From the cell containing the given text, extract its center point as (X, Y) coordinate. 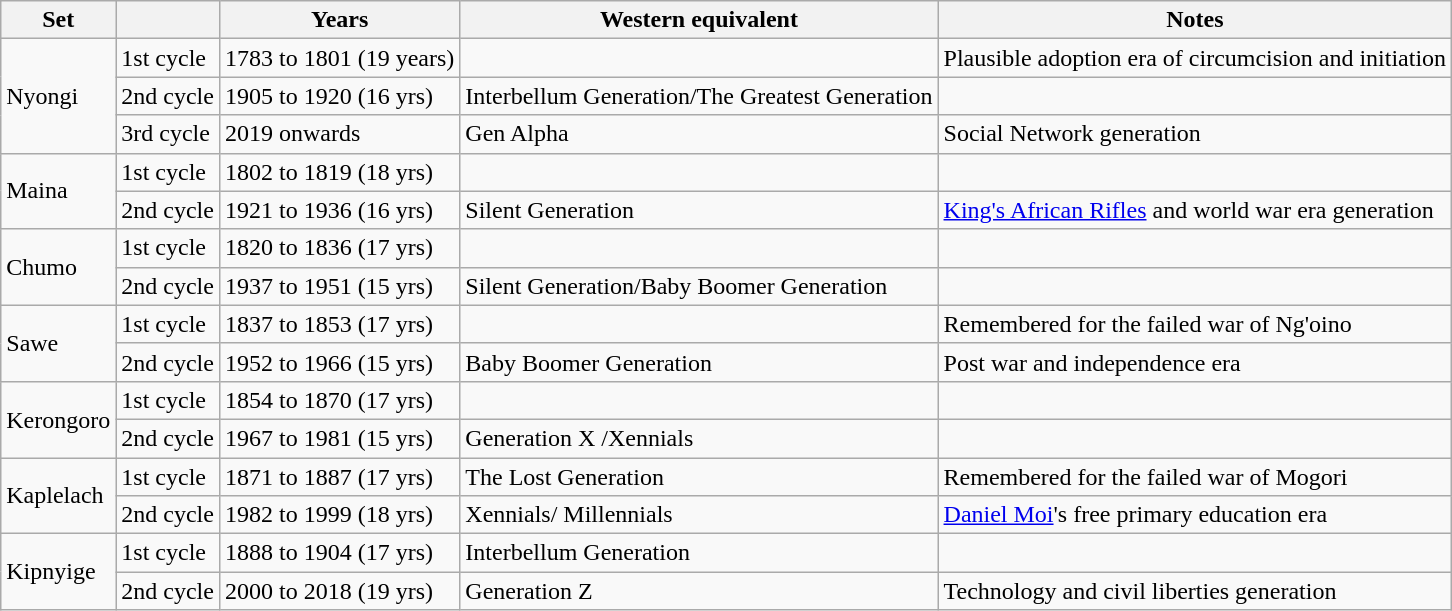
Interbellum Generation (699, 553)
Social Network generation (1195, 134)
Sawe (58, 343)
1967 to 1981 (15 yrs) (339, 438)
Silent Generation/Baby Boomer Generation (699, 286)
Xennials/ Millennials (699, 515)
Post war and independence era (1195, 362)
King's African Rifles and world war era generation (1195, 210)
1837 to 1853 (17 yrs) (339, 324)
Notes (1195, 20)
Kipnyige (58, 572)
Technology and civil liberties generation (1195, 591)
Baby Boomer Generation (699, 362)
Remembered for the failed war of Mogori (1195, 477)
3rd cycle (168, 134)
1905 to 1920 (16 yrs) (339, 96)
Silent Generation (699, 210)
1888 to 1904 (17 yrs) (339, 553)
Interbellum Generation/The Greatest Generation (699, 96)
Kerongoro (58, 419)
Plausible adoption era of circumcision and initiation (1195, 58)
Maina (58, 191)
Generation Z (699, 591)
1802 to 1819 (18 yrs) (339, 172)
Daniel Moi's free primary education era (1195, 515)
1820 to 1836 (17 yrs) (339, 248)
Nyongi (58, 96)
Years (339, 20)
1871 to 1887 (17 yrs) (339, 477)
Set (58, 20)
1937 to 1951 (15 yrs) (339, 286)
1854 to 1870 (17 yrs) (339, 400)
2019 onwards (339, 134)
1982 to 1999 (18 yrs) (339, 515)
1921 to 1936 (16 yrs) (339, 210)
Gen Alpha (699, 134)
Western equivalent (699, 20)
Remembered for the failed war of Ng'oino (1195, 324)
Chumo (58, 267)
1952 to 1966 (15 yrs) (339, 362)
1783 to 1801 (19 years) (339, 58)
The Lost Generation (699, 477)
2000 to 2018 (19 yrs) (339, 591)
Kaplelach (58, 496)
Generation X /Xennials (699, 438)
